Identify which cell holds the provided text, then report its [x, y] central coordinate. 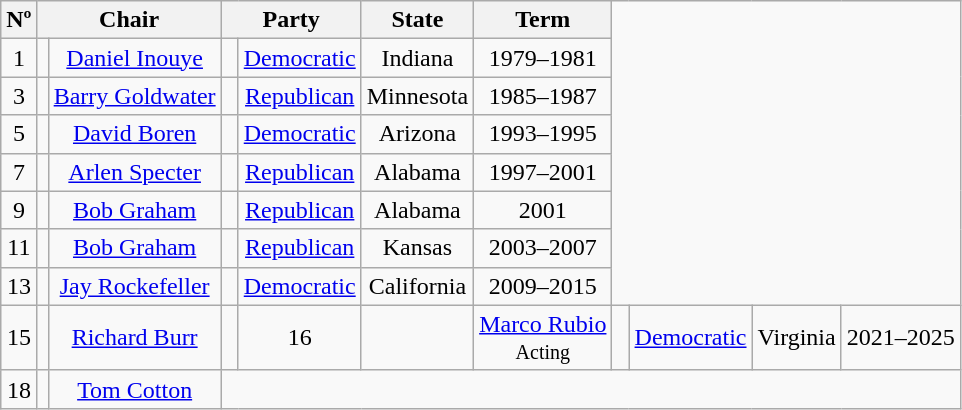
1 [19, 58]
18 [19, 389]
3 [19, 96]
Tom Cotton [134, 389]
Barry Goldwater [134, 96]
1985–1987 [543, 96]
1979–1981 [543, 58]
David Boren [134, 134]
16 [300, 338]
2003–2007 [543, 248]
9 [19, 210]
2001 [543, 210]
1997–2001 [543, 172]
Nº [19, 20]
Marco RubioActing [543, 338]
State [417, 20]
5 [19, 134]
California [417, 286]
2009–2015 [543, 286]
1993–1995 [543, 134]
Richard Burr [134, 338]
Jay Rockefeller [134, 286]
15 [19, 338]
Party [291, 20]
13 [19, 286]
Virginia [796, 338]
Indiana [417, 58]
Arizona [417, 134]
Arlen Specter [134, 172]
Kansas [417, 248]
Minnesota [417, 96]
Daniel Inouye [134, 58]
Chair [129, 20]
11 [19, 248]
7 [19, 172]
Term [543, 20]
2021–2025 [900, 338]
